From the cell containing the given text, extract its center point as (x, y) coordinate. 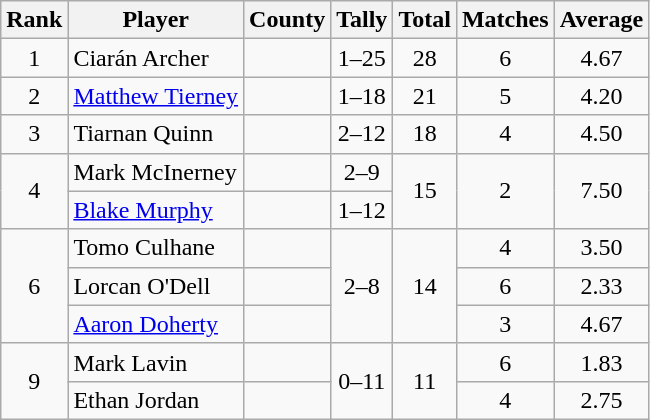
1–25 (362, 58)
County (288, 20)
1.83 (602, 362)
Matthew Tierney (156, 96)
4.20 (602, 96)
2.33 (602, 286)
2.75 (602, 400)
Matches (505, 20)
4.50 (602, 134)
Aaron Doherty (156, 324)
15 (425, 191)
2–9 (362, 172)
11 (425, 381)
Player (156, 20)
14 (425, 286)
Tomo Culhane (156, 248)
1–12 (362, 210)
0–11 (362, 381)
Lorcan O'Dell (156, 286)
18 (425, 134)
1–18 (362, 96)
9 (34, 381)
Tally (362, 20)
28 (425, 58)
Blake Murphy (156, 210)
Ciarán Archer (156, 58)
Average (602, 20)
1 (34, 58)
Rank (34, 20)
Mark McInerney (156, 172)
2–8 (362, 286)
7.50 (602, 191)
2–12 (362, 134)
Tiarnan Quinn (156, 134)
Ethan Jordan (156, 400)
Mark Lavin (156, 362)
21 (425, 96)
3.50 (602, 248)
5 (505, 96)
Total (425, 20)
